Extract the (x, y) coordinate from the center of the cell holding the provided text.  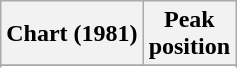
Peakposition (189, 34)
Chart (1981) (72, 34)
